Identify which cell holds the provided text, then report its (x, y) central coordinate. 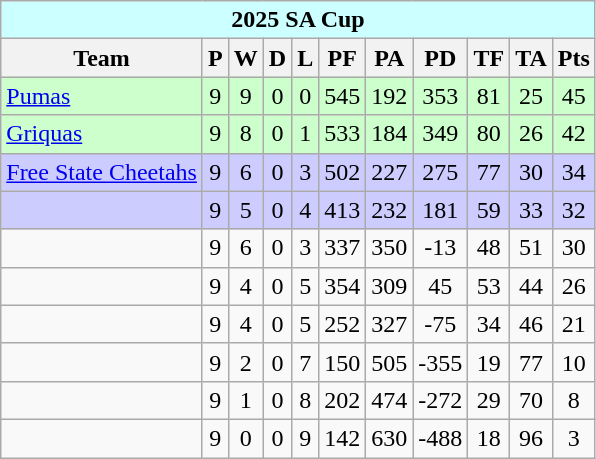
Team (102, 58)
70 (532, 400)
59 (489, 210)
PF (342, 58)
533 (342, 134)
44 (532, 286)
337 (342, 248)
Free State Cheetahs (102, 172)
505 (390, 362)
80 (489, 134)
Griquas (102, 134)
275 (440, 172)
349 (440, 134)
Pumas (102, 96)
51 (532, 248)
202 (342, 400)
48 (489, 248)
42 (574, 134)
413 (342, 210)
32 (574, 210)
474 (390, 400)
46 (532, 324)
192 (390, 96)
-272 (440, 400)
502 (342, 172)
-355 (440, 362)
327 (390, 324)
19 (489, 362)
227 (390, 172)
545 (342, 96)
TF (489, 58)
L (306, 58)
350 (390, 248)
150 (342, 362)
18 (489, 438)
142 (342, 438)
353 (440, 96)
W (246, 58)
TA (532, 58)
Pts (574, 58)
184 (390, 134)
7 (306, 362)
630 (390, 438)
309 (390, 286)
21 (574, 324)
-13 (440, 248)
354 (342, 286)
-75 (440, 324)
2025 SA Cup (298, 20)
D (277, 58)
-488 (440, 438)
25 (532, 96)
181 (440, 210)
53 (489, 286)
2 (246, 362)
81 (489, 96)
33 (532, 210)
PD (440, 58)
29 (489, 400)
96 (532, 438)
P (215, 58)
252 (342, 324)
10 (574, 362)
232 (390, 210)
PA (390, 58)
